Scan for the cell matching the given text and deliver its [X, Y] coordinate at center. 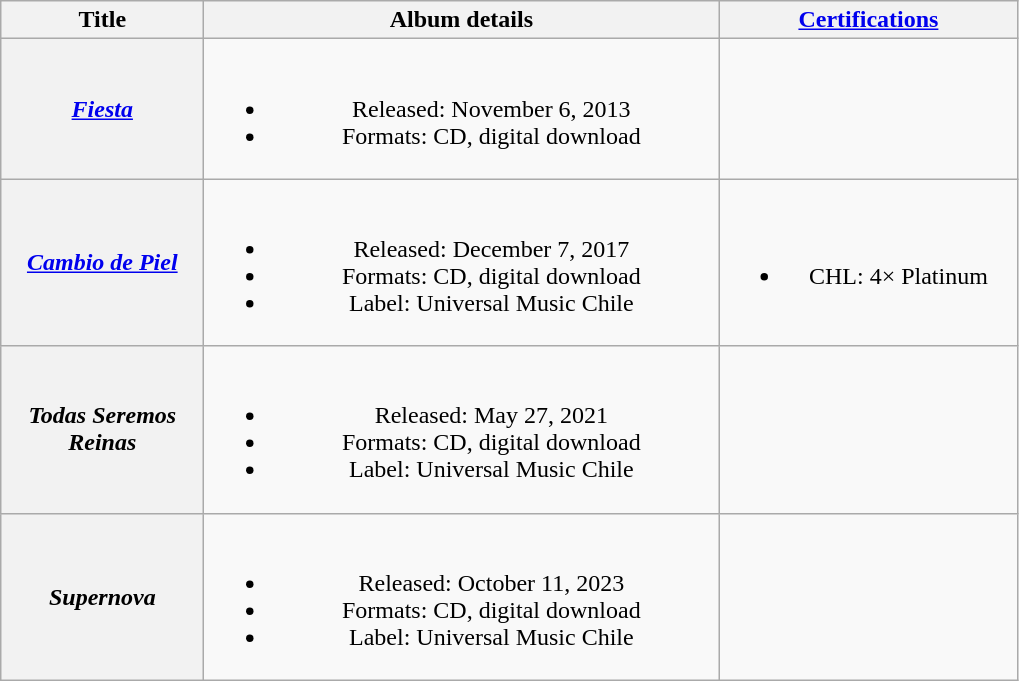
Released: May 27, 2021Formats: CD, digital downloadLabel: Universal Music Chile [462, 430]
Todas Seremos Reinas [102, 430]
Certifications [868, 20]
Cambio de Piel [102, 262]
CHL: 4× Platinum [868, 262]
Title [102, 20]
Released: December 7, 2017Formats: CD, digital downloadLabel: Universal Music Chile [462, 262]
Released: November 6, 2013Formats: CD, digital download [462, 109]
Supernova [102, 596]
Released: October 11, 2023Formats: CD, digital downloadLabel: Universal Music Chile [462, 596]
Album details [462, 20]
Fiesta [102, 109]
